Capture the cell that displays the provided text and extract its (x, y) central coordinate. 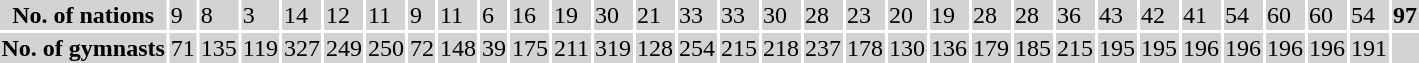
237 (824, 48)
72 (422, 48)
12 (344, 15)
254 (698, 48)
No. of nations (83, 15)
185 (1034, 48)
8 (218, 15)
119 (260, 48)
250 (386, 48)
175 (530, 48)
71 (182, 48)
14 (302, 15)
136 (950, 48)
21 (656, 15)
No. of gymnasts (83, 48)
130 (908, 48)
42 (1160, 15)
179 (992, 48)
41 (1202, 15)
20 (908, 15)
148 (458, 48)
128 (656, 48)
191 (1370, 48)
3 (260, 15)
249 (344, 48)
23 (866, 15)
43 (1118, 15)
218 (782, 48)
211 (571, 48)
16 (530, 15)
135 (218, 48)
39 (494, 48)
36 (1076, 15)
97 (1406, 15)
327 (302, 48)
319 (614, 48)
6 (494, 15)
178 (866, 48)
